Scan for the cell matching the given text and deliver its (x, y) coordinate at center. 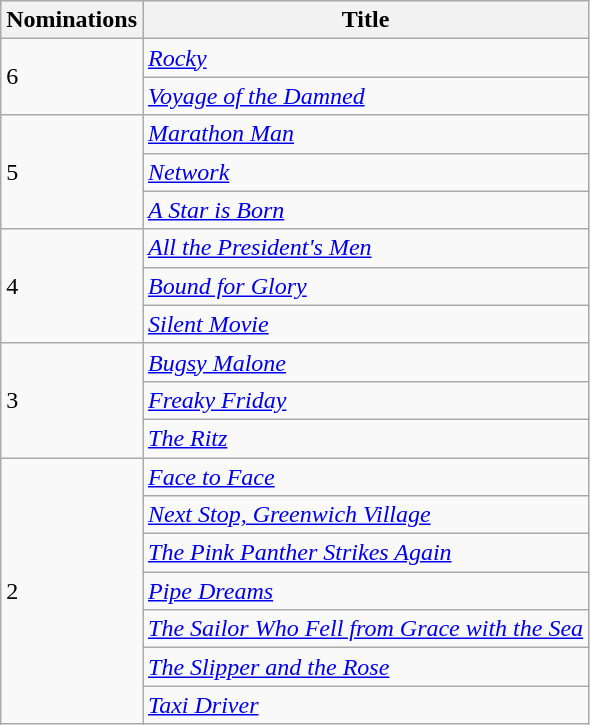
All the President's Men (365, 248)
Nominations (72, 20)
Face to Face (365, 477)
The Pink Panther Strikes Again (365, 553)
4 (72, 286)
Bugsy Malone (365, 362)
A Star is Born (365, 210)
Pipe Dreams (365, 591)
3 (72, 400)
Voyage of the Damned (365, 96)
Marathon Man (365, 134)
Freaky Friday (365, 400)
The Slipper and the Rose (365, 667)
Silent Movie (365, 324)
Rocky (365, 58)
Taxi Driver (365, 705)
5 (72, 172)
Bound for Glory (365, 286)
2 (72, 591)
Title (365, 20)
Network (365, 172)
Next Stop, Greenwich Village (365, 515)
The Sailor Who Fell from Grace with the Sea (365, 629)
The Ritz (365, 438)
6 (72, 77)
